Find where the given text appears and provide that cell's center as [x, y] coordinate. 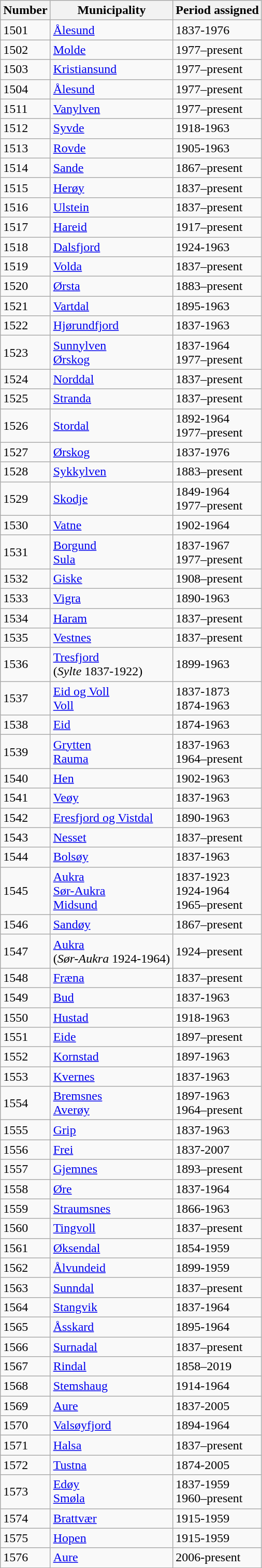
1525 [25, 399]
Grip [112, 1130]
1526 [25, 426]
Period assigned [217, 10]
1524 [25, 379]
Skodje [112, 498]
1561 [25, 1248]
Norddal [112, 379]
1557 [25, 1169]
1532 [25, 578]
1562 [25, 1268]
1513 [25, 148]
1502 [25, 50]
1504 [25, 89]
1837-19231924-19641965–present [217, 891]
1571 [25, 1445]
1572 [25, 1465]
1573 [25, 1491]
1560 [25, 1228]
1902-1963 [217, 778]
Surnadal [112, 1347]
Stemshaug [112, 1386]
1553 [25, 1077]
1569 [25, 1406]
1902-1964 [217, 525]
1849-19641977–present [217, 498]
1544 [25, 857]
Ålvundeid [112, 1268]
Stangvik [112, 1307]
Vanylven [112, 109]
Aukra(Sør-Aukra 1924-1964) [112, 951]
1914-1964 [217, 1386]
Fræna [112, 978]
Rovde [112, 148]
1503 [25, 69]
1527 [25, 452]
1548 [25, 978]
1547 [25, 951]
1837-19671977–present [217, 552]
Hjørundfjord [112, 326]
Øre [112, 1189]
Stordal [112, 426]
1556 [25, 1150]
1874-2005 [217, 1465]
SunnylvenØrskog [112, 352]
1917–present [217, 227]
Molde [112, 50]
1563 [25, 1287]
1897–present [217, 1037]
1905-1963 [217, 148]
Eide [112, 1037]
1550 [25, 1018]
Hareid [112, 227]
1576 [25, 1558]
Kornstad [112, 1057]
1908–present [217, 578]
1574 [25, 1518]
Giske [112, 578]
1924-1963 [217, 247]
Tresfjord(Sylte 1837-1922) [112, 665]
1566 [25, 1347]
1519 [25, 267]
Ørsta [112, 286]
1538 [25, 725]
1533 [25, 598]
Kvernes [112, 1077]
Gjemnes [112, 1169]
EdøySmøla [112, 1491]
Vartdal [112, 306]
1893–present [217, 1169]
Tingvoll [112, 1228]
Eid [112, 725]
1837-19631964–present [217, 752]
1837-2005 [217, 1406]
1555 [25, 1130]
Hopen [112, 1538]
1536 [25, 665]
1837-2007 [217, 1150]
Bolsøy [112, 857]
1837-18731874-1963 [217, 698]
Number [25, 10]
Vigra [112, 598]
1517 [25, 227]
1858–2019 [217, 1367]
Vestnes [112, 638]
1541 [25, 798]
1554 [25, 1103]
1549 [25, 997]
1516 [25, 207]
1567 [25, 1367]
1540 [25, 778]
1545 [25, 891]
1894-1964 [217, 1426]
1537 [25, 698]
Syvde [112, 128]
1565 [25, 1327]
1570 [25, 1426]
1501 [25, 30]
1523 [25, 352]
Hustad [112, 1018]
1529 [25, 498]
1511 [25, 109]
1897-1963 [217, 1057]
1551 [25, 1037]
1899-1959 [217, 1268]
Herøy [112, 187]
1520 [25, 286]
Kristiansund [112, 69]
BremsnesAverøy [112, 1103]
1543 [25, 837]
1895-1963 [217, 306]
Municipality [112, 10]
2006-present [217, 1558]
1522 [25, 326]
1897-19631964–present [217, 1103]
Stranda [112, 399]
Rindal [112, 1367]
1854-1959 [217, 1248]
Sande [112, 168]
1542 [25, 818]
Vatne [112, 525]
1575 [25, 1538]
1515 [25, 187]
Nesset [112, 837]
Haram [112, 618]
1895-1964 [217, 1327]
1530 [25, 525]
1531 [25, 552]
1528 [25, 472]
Frei [112, 1150]
1837-19591960–present [217, 1491]
1546 [25, 924]
Sunndal [112, 1287]
Hen [112, 778]
1512 [25, 128]
Valsøyfjord [112, 1426]
1518 [25, 247]
AukraSør-AukraMidsund [112, 891]
1899-1963 [217, 665]
1535 [25, 638]
Sykkylven [112, 472]
Bud [112, 997]
Volda [112, 267]
Straumsnes [112, 1209]
1539 [25, 752]
1924–present [217, 951]
Eid og VollVoll [112, 698]
Brattvær [112, 1518]
Dalsfjord [112, 247]
1837-19641977–present [217, 352]
1564 [25, 1307]
Eresfjord og Vistdal [112, 818]
Sandøy [112, 924]
Ørskog [112, 452]
Åsskard [112, 1327]
Halsa [112, 1445]
1559 [25, 1209]
Tustna [112, 1465]
Ulstein [112, 207]
BorgundSula [112, 552]
1892-19641977–present [217, 426]
Øksendal [112, 1248]
1558 [25, 1189]
1552 [25, 1057]
1514 [25, 168]
1866-1963 [217, 1209]
1874-1963 [217, 725]
1521 [25, 306]
Veøy [112, 798]
1568 [25, 1386]
GryttenRauma [112, 752]
1534 [25, 618]
